Locate the cell with the specified text and output its [x, y] center coordinate. 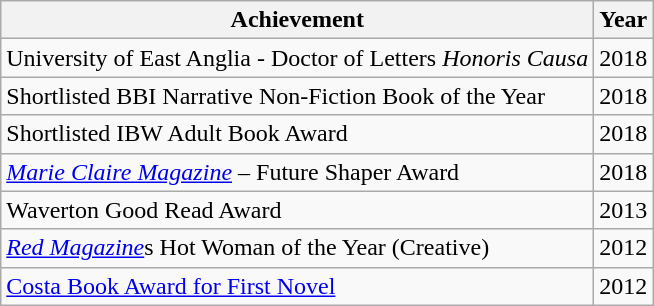
2013 [624, 210]
Waverton Good Read Award [298, 210]
Achievement [298, 20]
Shortlisted IBW Adult Book Award [298, 134]
Year [624, 20]
Red Magazines Hot Woman of the Year (Creative) [298, 248]
Costa Book Award for First Novel [298, 286]
Shortlisted BBI Narrative Non-Fiction Book of the Year [298, 96]
Marie Claire Magazine – Future Shaper Award [298, 172]
University of East Anglia - Doctor of Letters Honoris Causa [298, 58]
